Detect which cell encompasses the target text, then output its [X, Y] center coordinate. 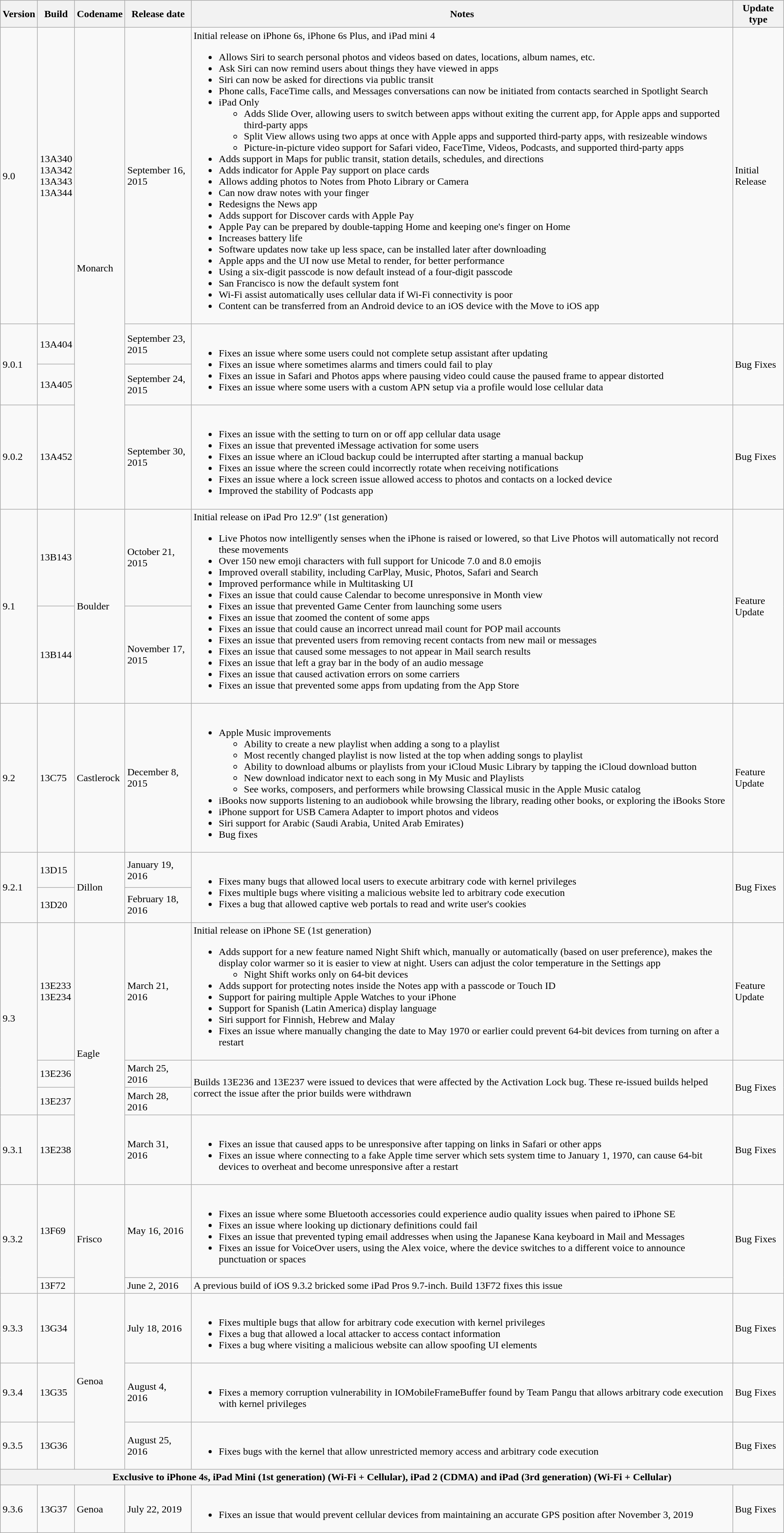
August 4, 2016 [158, 1393]
9.3 [19, 1019]
9.3.2 [19, 1239]
May 16, 2016 [158, 1231]
Fixes a memory corruption vulnerability in IOMobileFrameBuffer found by Team Pangu that allows arbitrary code execution with kernel privileges [462, 1393]
9.3.5 [19, 1446]
Monarch [100, 268]
9.0.1 [19, 364]
Eagle [100, 1053]
Dillon [100, 887]
13B144 [56, 655]
Fixes an issue that would prevent cellular devices from maintaining an accurate GPS position after November 3, 2019 [462, 1509]
9.3.3 [19, 1329]
Update type [758, 14]
9.2.1 [19, 887]
9.0 [19, 176]
September 23, 2015 [158, 344]
Codename [100, 14]
September 30, 2015 [158, 457]
13A34013A34213A34313A344 [56, 176]
February 18, 2016 [158, 905]
13D15 [56, 870]
March 31, 2016 [158, 1149]
Frisco [100, 1239]
13A404 [56, 344]
13F69 [56, 1231]
13A452 [56, 457]
13B143 [56, 557]
July 18, 2016 [158, 1329]
October 21, 2015 [158, 557]
Notes [462, 14]
9.1 [19, 606]
September 24, 2015 [158, 385]
Fixes bugs with the kernel that allow unrestricted memory access and arbitrary code execution [462, 1446]
A previous build of iOS 9.3.2 bricked some iPad Pros 9.7-inch. Build 13F72 fixes this issue [462, 1285]
Exclusive to iPhone 4s, iPad Mini (1st generation) (Wi-Fi + Cellular), iPad 2 (CDMA) and iPad (3rd generation) (Wi-Fi + Cellular) [392, 1477]
September 16, 2015 [158, 176]
9.0.2 [19, 457]
13E236 [56, 1074]
Version [19, 14]
13G37 [56, 1509]
13G34 [56, 1329]
9.3.6 [19, 1509]
December 8, 2015 [158, 778]
13C75 [56, 778]
Boulder [100, 606]
Castlerock [100, 778]
Initial Release [758, 176]
13D20 [56, 905]
13E237 [56, 1101]
13E23313E234 [56, 991]
July 22, 2019 [158, 1509]
9.3.4 [19, 1393]
Release date [158, 14]
January 19, 2016 [158, 870]
March 28, 2016 [158, 1101]
13A405 [56, 385]
August 25, 2016 [158, 1446]
9.3.1 [19, 1149]
13E238 [56, 1149]
March 21, 2016 [158, 991]
November 17, 2015 [158, 655]
Build [56, 14]
13G35 [56, 1393]
March 25, 2016 [158, 1074]
13F72 [56, 1285]
June 2, 2016 [158, 1285]
9.2 [19, 778]
13G36 [56, 1446]
